Output the [x, y] coordinate of the center of the cell containing the given text.  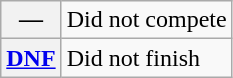
DNF [31, 58]
— [31, 20]
Did not compete [146, 20]
Did not finish [146, 58]
